Return [x, y] of the center of cell containing provided text 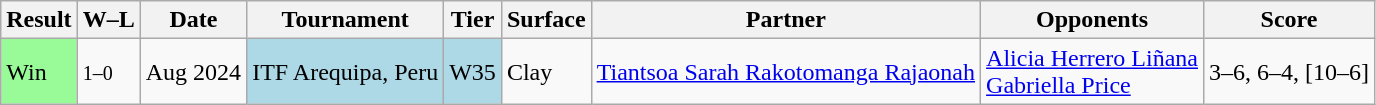
Tier [473, 20]
Opponents [1092, 20]
1–0 [108, 72]
Date [193, 20]
3–6, 6–4, [10–6] [1290, 72]
Score [1290, 20]
Tiantsoa Sarah Rakotomanga Rajaonah [786, 72]
Win [39, 72]
Alicia Herrero Liñana Gabriella Price [1092, 72]
Tournament [346, 20]
W35 [473, 72]
W–L [108, 20]
Aug 2024 [193, 72]
ITF Arequipa, Peru [346, 72]
Partner [786, 20]
Result [39, 20]
Surface [546, 20]
Clay [546, 72]
